Pinpoint the cell where the given text exists, returning its [x, y] midpoint coordinate. 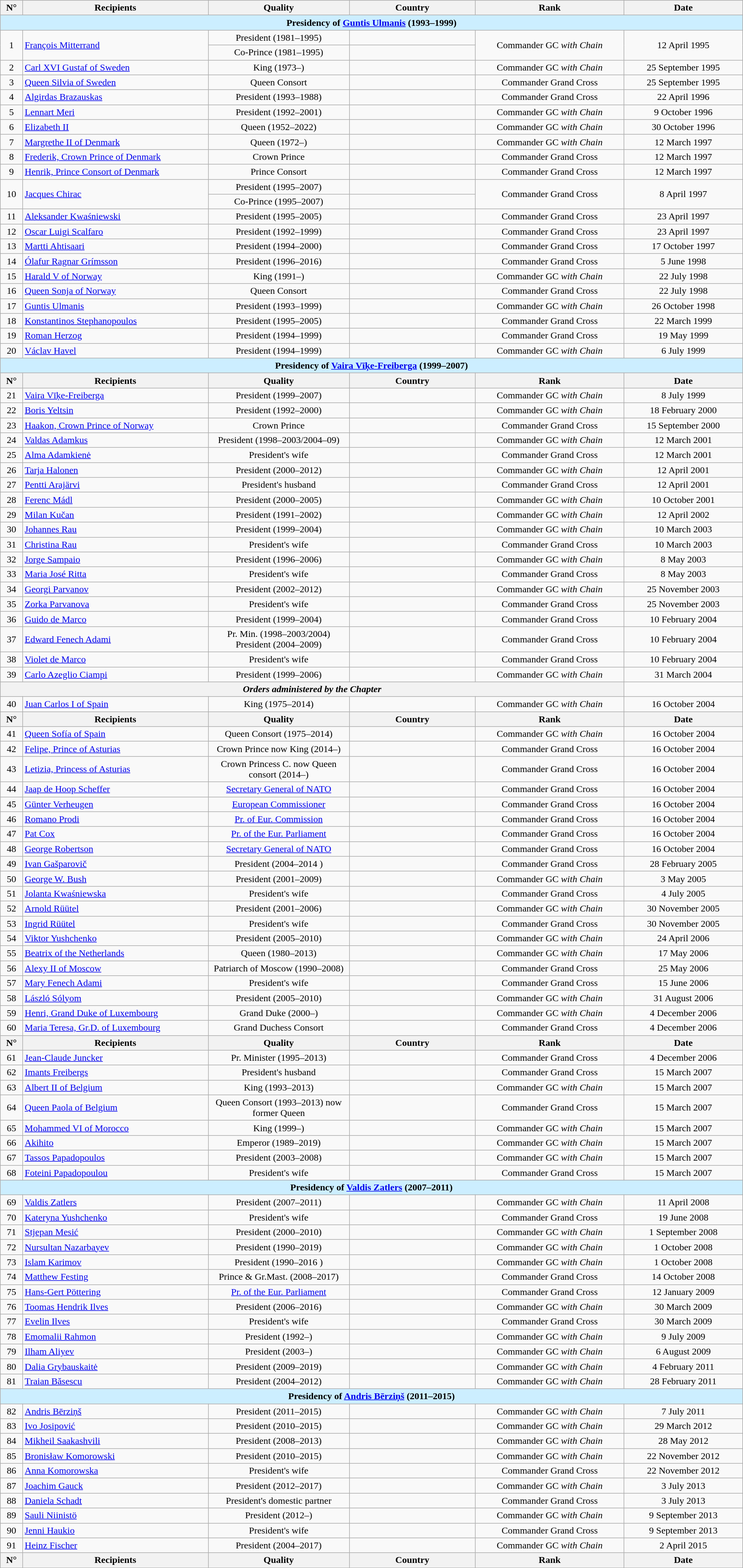
87 [12, 1486]
26 October 1998 [683, 306]
Orders administered by the Chapter [312, 689]
Pr. of Eur. Commission [279, 819]
6 [12, 127]
Alexy II of Moscow [116, 968]
Valdas Adamkus [116, 440]
5 [12, 112]
55 [12, 953]
Tarja Halonen [116, 470]
31 [12, 544]
57 [12, 983]
George Robertson [116, 849]
18 February 2000 [683, 410]
George W. Bush [116, 879]
Viktor Yushchenko [116, 939]
18 [12, 321]
11 [12, 217]
Ferenc Mádl [116, 500]
22 March 1999 [683, 321]
83 [12, 1426]
President (1994–2000) [279, 246]
Hans-Gert Pöttering [116, 1292]
19 [12, 336]
7 [12, 142]
Guido de Marco [116, 619]
Christina Rau [116, 544]
President (2011–2015) [279, 1411]
Lennart Meri [116, 112]
Presidency of Guntis Ulmanis (1993–1999) [371, 23]
5 June 1998 [683, 261]
President (2000–2012) [279, 470]
Traian Băsescu [116, 1381]
Tassos Papadopoulos [116, 1157]
President (1993–1988) [279, 97]
24 April 2006 [683, 939]
Presidency of Valdis Zatlers (2007–2011) [371, 1188]
67 [12, 1157]
52 [12, 908]
Beatrix of the Netherlands [116, 953]
86 [12, 1471]
President (1999–2007) [279, 395]
Henrik, Prince Consort of Denmark [116, 172]
Ivan Gašparovič [116, 864]
9 July 2009 [683, 1337]
90 [12, 1530]
28 February 2011 [683, 1381]
Romano Prodi [116, 819]
16 [12, 291]
Johannes Rau [116, 530]
22 April 1996 [683, 97]
Carl XVI Gustaf of Sweden [116, 67]
Mikheil Saakashvili [116, 1441]
President (1996–2016) [279, 261]
President (1996–2006) [279, 559]
28 [12, 500]
Co-Prince (1981–1995) [279, 52]
73 [12, 1262]
Prince & Gr.Mast. (2008–2017) [279, 1277]
26 [12, 470]
President (2001–2006) [279, 908]
Vaira Vīķe-Freiberga [116, 395]
4 February 2011 [683, 1366]
71 [12, 1232]
European Commissioner [279, 804]
President (2000–2010) [279, 1232]
70 [12, 1217]
50 [12, 879]
Aleksander Kwaśniewski [116, 217]
79 [12, 1351]
President (2001–2009) [279, 879]
Queen Consort (1993–2013) now former Queen [279, 1108]
12 January 2009 [683, 1292]
Maria Teresa, Gr.D. of Luxembourg [116, 1028]
76 [12, 1307]
President (1990–2019) [279, 1247]
Crown Princess C. now Queen consort (2014–) [279, 769]
61 [12, 1058]
President (1995–2007) [279, 187]
15 [12, 276]
89 [12, 1516]
43 [12, 769]
14 [12, 261]
President (2006–2016) [279, 1307]
12 April 2002 [683, 515]
Martti Ahtisaari [116, 246]
Matthew Festing [116, 1277]
6 July 1999 [683, 351]
Patriarch of Moscow (1990–2008) [279, 968]
President (2012–) [279, 1516]
President's domestic partner [279, 1501]
12 [12, 231]
László Sólyom [116, 998]
Queen Paola of Belgium [116, 1108]
Henri, Grand Duke of Luxembourg [116, 1013]
Harald V of Norway [116, 276]
Letizia, Princess of Asturias [116, 769]
Roman Herzog [116, 336]
Queen (1952–2022) [279, 127]
Jorge Sampaio [116, 559]
34 [12, 589]
President (1991–2002) [279, 515]
77 [12, 1322]
President (2009–2019) [279, 1366]
Violet de Marco [116, 659]
66 [12, 1143]
Co-Prince (1995–2007) [279, 202]
Frederik, Crown Prince of Denmark [116, 157]
14 October 2008 [683, 1277]
President (1999–2006) [279, 674]
President (1992–2000) [279, 410]
19 May 1999 [683, 336]
1 September 2008 [683, 1232]
Queen Sofía of Spain [116, 734]
78 [12, 1337]
Daniela Schadt [116, 1501]
Kateryna Yushchenko [116, 1217]
58 [12, 998]
Crown Prince now King (2014–) [279, 749]
51 [12, 893]
Zorka Parvanova [116, 604]
President (1981–1995) [279, 38]
44 [12, 789]
Emperor (1989–2019) [279, 1143]
15 June 2006 [683, 983]
Günter Verheugen [116, 804]
Queen Sonja of Norway [116, 291]
42 [12, 749]
Guntis Ulmanis [116, 306]
President (2004–2014 ) [279, 864]
8 April 1997 [683, 194]
9 October 1996 [683, 112]
47 [12, 834]
Akihito [116, 1143]
81 [12, 1381]
Jacques Chirac [116, 194]
82 [12, 1411]
84 [12, 1441]
Ivo Josipović [116, 1426]
27 [12, 485]
Evelin Ilves [116, 1322]
36 [12, 619]
Nursultan Nazarbayev [116, 1247]
30 October 1996 [683, 127]
7 July 2011 [683, 1411]
37 [12, 639]
President (2004–2017) [279, 1545]
Arnold Rüütel [116, 908]
Jean-Claude Juncker [116, 1058]
Georgi Parvanov [116, 589]
President (1992–1999) [279, 231]
10 [12, 194]
35 [12, 604]
Bronisław Komorowski [116, 1456]
85 [12, 1456]
3 [12, 82]
23 [12, 425]
King (1999–) [279, 1128]
Grand Duke (2000–) [279, 1013]
72 [12, 1247]
Emomalii Rahmon [116, 1337]
46 [12, 819]
Andris Bērziņš [116, 1411]
Presidency of Vaira Vīķe-Freiberga (1999–2007) [371, 365]
49 [12, 864]
48 [12, 849]
Albert II of Belgium [116, 1087]
Islam Karimov [116, 1262]
President (1993–1999) [279, 306]
39 [12, 674]
President (1998–2003/2004–09) [279, 440]
91 [12, 1545]
Grand Duchess Consort [279, 1028]
Ilham Aliyev [116, 1351]
3 May 2005 [683, 879]
41 [12, 734]
President (1990–2016 ) [279, 1262]
Milan Kučan [116, 515]
64 [12, 1108]
60 [12, 1028]
20 [12, 351]
Mohammed VI of Morocco [116, 1128]
Prince Consort [279, 172]
29 March 2012 [683, 1426]
Algirdas Brazauskas [116, 97]
75 [12, 1292]
Oscar Luigi Scalfaro [116, 231]
Konstantinos Stephanopoulos [116, 321]
11 April 2008 [683, 1203]
King (1973–) [279, 67]
Pat Cox [116, 834]
31 March 2004 [683, 674]
8 July 1999 [683, 395]
President (2008–2013) [279, 1441]
29 [12, 515]
President (2007–2011) [279, 1203]
Ingrid Rüütel [116, 923]
10 October 2001 [683, 500]
88 [12, 1501]
69 [12, 1203]
13 [12, 246]
80 [12, 1366]
38 [12, 659]
6 August 2009 [683, 1351]
Queen Consort (1975–2014) [279, 734]
12 April 1995 [683, 45]
1 [12, 45]
40 [12, 704]
Ólafur Ragnar Grímsson [116, 261]
President (2003–2008) [279, 1157]
17 [12, 306]
33 [12, 574]
17 October 1997 [683, 246]
President (2002–2012) [279, 589]
Pentti Arajärvi [116, 485]
28 May 2012 [683, 1441]
President (1992–) [279, 1337]
25 [12, 455]
45 [12, 804]
53 [12, 923]
30 [12, 530]
King (1975–2014) [279, 704]
Mary Fenech Adami [116, 983]
62 [12, 1072]
Jenni Haukio [116, 1530]
President (2003–) [279, 1351]
Alma Adamkienė [116, 455]
Sauli Niinistö [116, 1516]
28 February 2005 [683, 864]
Dalia Grybauskaitė [116, 1366]
59 [12, 1013]
Anna Komorowska [116, 1471]
63 [12, 1087]
Foteini Papadopoulou [116, 1172]
François Mitterrand [116, 45]
Carlo Azeglio Ciampi [116, 674]
Edward Fenech Adami [116, 639]
4 [12, 97]
9 [12, 172]
Felipe, Prince of Asturias [116, 749]
President (1992–2001) [279, 112]
President (2012–2017) [279, 1486]
Joachim Gauck [116, 1486]
Pr. Minister (1995–2013) [279, 1058]
17 May 2006 [683, 953]
Toomas Hendrik Ilves [116, 1307]
Boris Yeltsin [116, 410]
King (1991–) [279, 276]
15 September 2000 [683, 425]
Jolanta Kwaśniewska [116, 893]
25 May 2006 [683, 968]
21 [12, 395]
Queen (1972–) [279, 142]
Margrethe II of Denmark [116, 142]
Pr. Min. (1998–2003/2004)President (2004–2009) [279, 639]
56 [12, 968]
Juan Carlos I of Spain [116, 704]
Stjepan Mesić [116, 1232]
19 June 2008 [683, 1217]
President (2004–2012) [279, 1381]
President (2000–2005) [279, 500]
24 [12, 440]
Jaap de Hoop Scheffer [116, 789]
Maria José Ritta [116, 574]
2 April 2015 [683, 1545]
Heinz Fischer [116, 1545]
54 [12, 939]
2 [12, 67]
8 [12, 157]
King (1993–2013) [279, 1087]
74 [12, 1277]
Elizabeth II [116, 127]
31 August 2006 [683, 998]
Haakon, Crown Prince of Norway [116, 425]
Václav Havel [116, 351]
Imants Freibergs [116, 1072]
Presidency of Andris Bērziņš (2011–2015) [371, 1396]
Queen (1980–2013) [279, 953]
22 [12, 410]
4 July 2005 [683, 893]
65 [12, 1128]
Queen Silvia of Sweden [116, 82]
Valdis Zatlers [116, 1203]
68 [12, 1172]
32 [12, 559]
